Extract the [x, y] coordinate from the center of the cell holding the provided text.  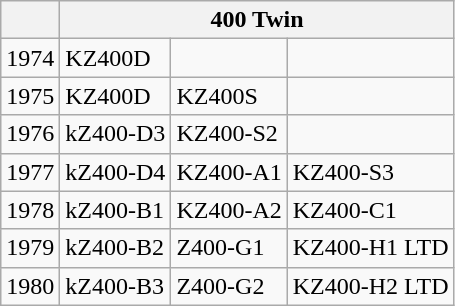
1974 [30, 58]
Z400-G2 [229, 286]
400 Twin [257, 20]
KZ400-S3 [370, 172]
1978 [30, 210]
kZ400-B2 [116, 248]
kZ400-D4 [116, 172]
KZ400-A2 [229, 210]
1977 [30, 172]
Z400-G1 [229, 248]
kZ400-B3 [116, 286]
1979 [30, 248]
KZ400S [229, 96]
1975 [30, 96]
1976 [30, 134]
KZ400-H2 LTD [370, 286]
KZ400-S2 [229, 134]
KZ400-A1 [229, 172]
kZ400-D3 [116, 134]
KZ400-H1 LTD [370, 248]
KZ400-C1 [370, 210]
kZ400-B1 [116, 210]
1980 [30, 286]
